Return [x, y] of the center of cell containing provided text 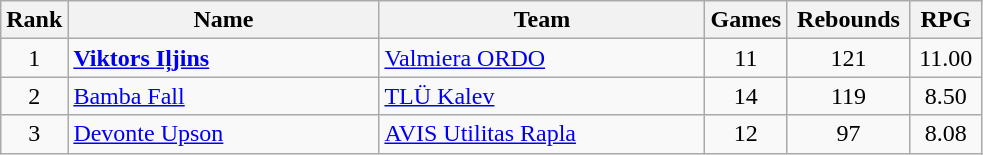
TLÜ Kalev [542, 96]
Viktors Iļjins [224, 58]
3 [34, 134]
Rebounds [849, 20]
11 [746, 58]
Devonte Upson [224, 134]
2 [34, 96]
8.08 [946, 134]
1 [34, 58]
119 [849, 96]
Bamba Fall [224, 96]
121 [849, 58]
Name [224, 20]
Rank [34, 20]
Team [542, 20]
11.00 [946, 58]
14 [746, 96]
RPG [946, 20]
Games [746, 20]
AVIS Utilitas Rapla [542, 134]
12 [746, 134]
97 [849, 134]
Valmiera ORDO [542, 58]
8.50 [946, 96]
